From the cell containing the given text, extract its center point as (x, y) coordinate. 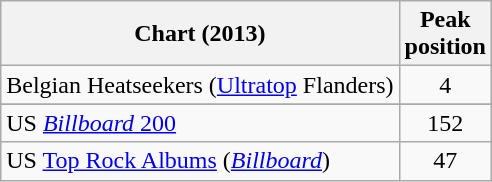
US Top Rock Albums (Billboard) (200, 161)
4 (445, 85)
Peakposition (445, 34)
Chart (2013) (200, 34)
Belgian Heatseekers (Ultratop Flanders) (200, 85)
US Billboard 200 (200, 123)
152 (445, 123)
47 (445, 161)
